Return the [x, y] coordinate for the center point of the cell that contains the specified text.  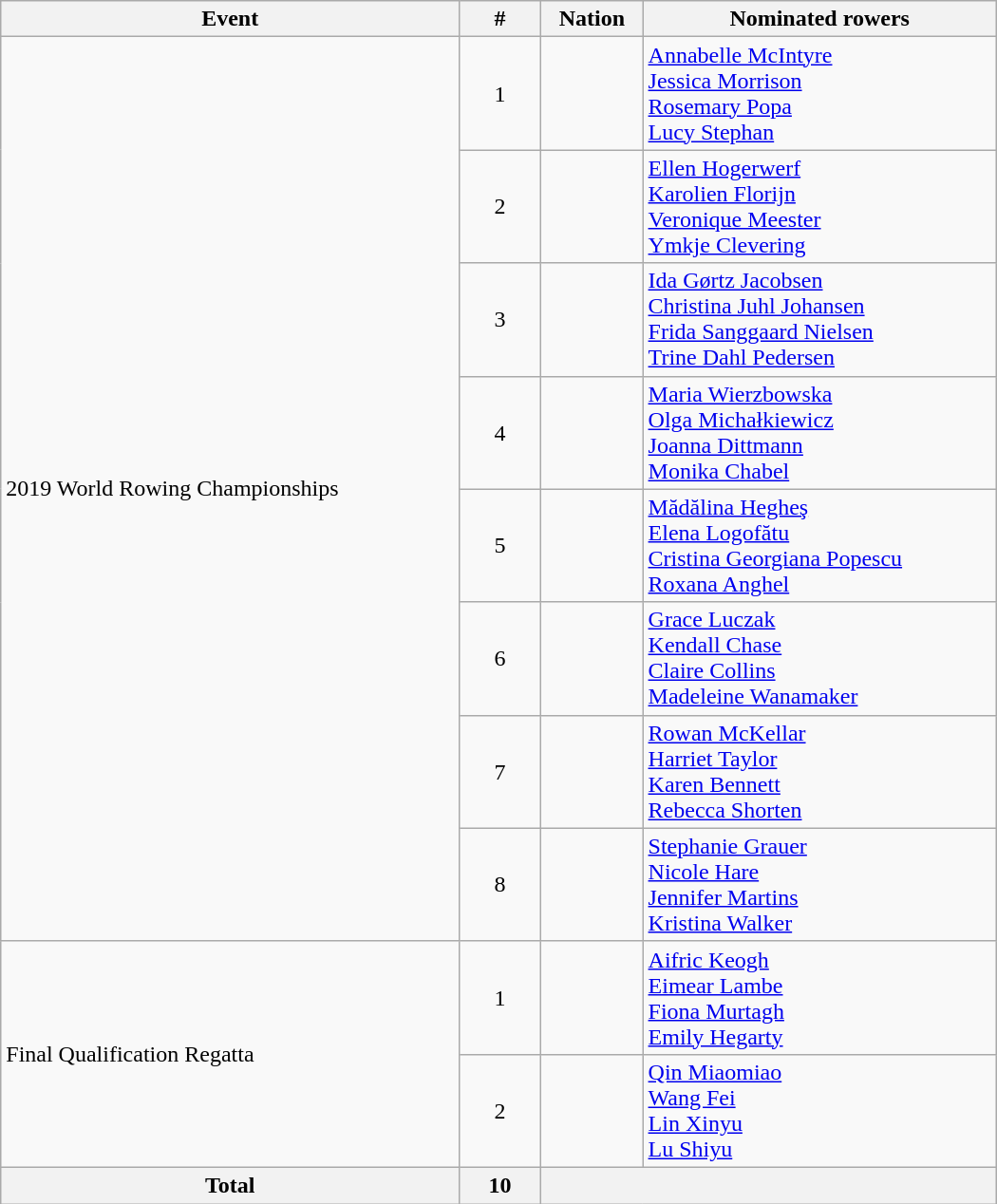
# [500, 19]
8 [500, 885]
5 [500, 545]
Stephanie GrauerNicole HareJennifer MartinsKristina Walker [819, 885]
2019 World Rowing Championships [230, 489]
Aifric KeoghEimear LambeFiona MurtaghEmily Hegarty [819, 997]
Annabelle McIntyreJessica MorrisonRosemary PopaLucy Stephan [819, 93]
Ellen HogerwerfKarolien FlorijnVeronique MeesterYmkje Clevering [819, 207]
Nation [593, 19]
Nominated rowers [819, 19]
Ida Gørtz JacobsenChristina Juhl JohansenFrida Sanggaard NielsenTrine Dahl Pedersen [819, 319]
10 [500, 1185]
Qin MiaomiaoWang FeiLin XinyuLu Shiyu [819, 1111]
Mădălina HegheşElena LogofătuCristina Georgiana PopescuRoxana Anghel [819, 545]
Grace LuczakKendall ChaseClaire CollinsMadeleine Wanamaker [819, 659]
7 [500, 771]
Rowan McKellarHarriet TaylorKaren BennettRebecca Shorten [819, 771]
3 [500, 319]
Final Qualification Regatta [230, 1054]
6 [500, 659]
Event [230, 19]
4 [500, 433]
Total [230, 1185]
Maria WierzbowskaOlga MichałkiewiczJoanna DittmannMonika Chabel [819, 433]
